Pinpoint the cell where the given text exists, returning its [X, Y] midpoint coordinate. 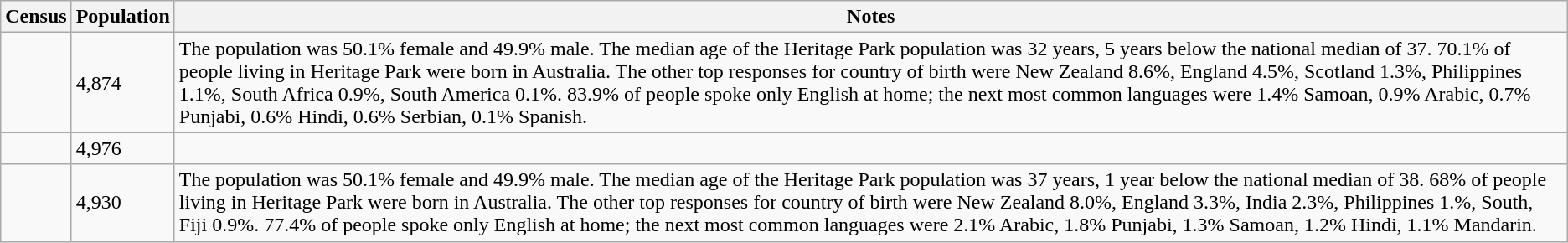
4,874 [122, 82]
Notes [871, 17]
4,930 [122, 203]
4,976 [122, 148]
Population [122, 17]
Census [36, 17]
